Return (x, y) of the center of cell containing provided text 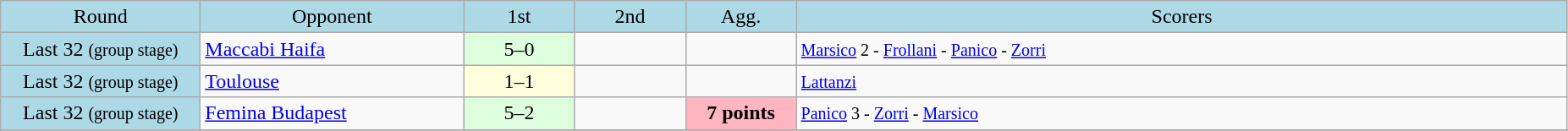
Scorers (1181, 17)
5–0 (520, 49)
Marsico 2 - Frollani - Panico - Zorri (1181, 49)
Toulouse (332, 81)
Opponent (332, 17)
1–1 (520, 81)
Agg. (741, 17)
Femina Budapest (332, 113)
7 points (741, 113)
Panico 3 - Zorri - Marsico (1181, 113)
Maccabi Haifa (332, 49)
2nd (630, 17)
Round (101, 17)
Lattanzi (1181, 81)
1st (520, 17)
5–2 (520, 113)
